Search for the cell housing the specified text and yield its (X, Y) center coordinate. 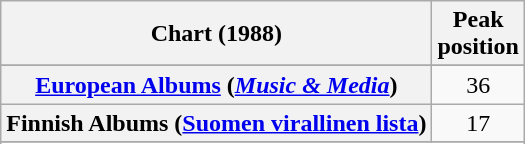
Finnish Albums (Suomen virallinen lista) (216, 123)
Chart (1988) (216, 34)
European Albums (Music & Media) (216, 85)
17 (478, 123)
36 (478, 85)
Peakposition (478, 34)
